Capture the cell that displays the provided text and extract its (X, Y) central coordinate. 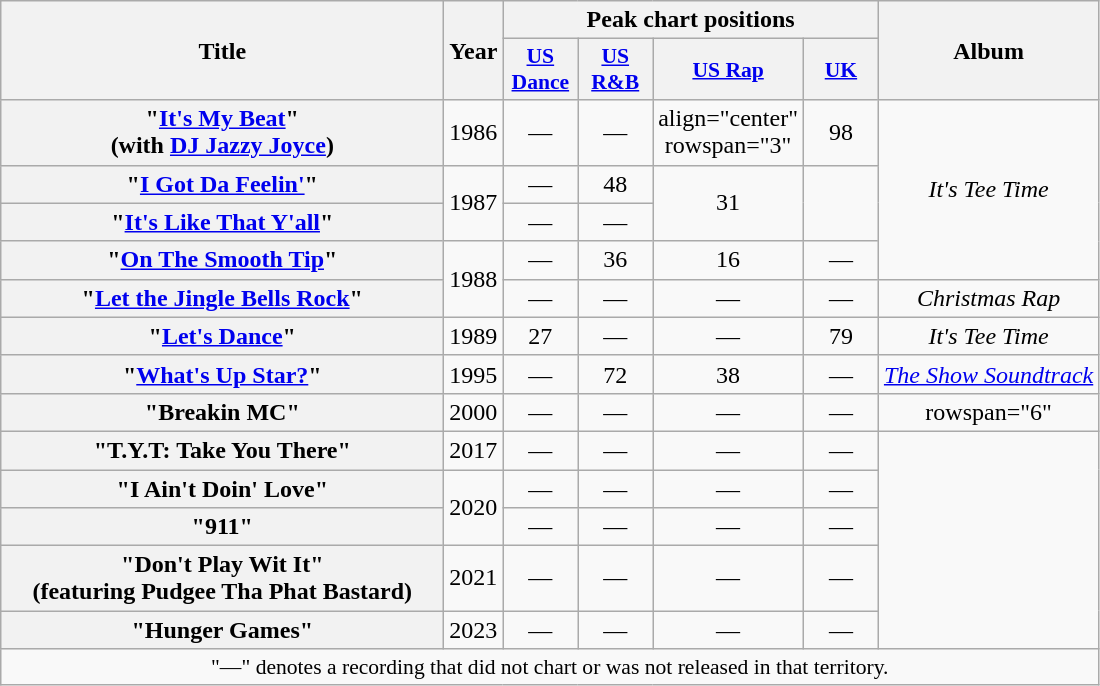
align="center" rowspan="3" (728, 132)
1995 (474, 374)
1989 (474, 336)
"T.Y.T: Take You There" (222, 450)
Title (222, 50)
US Dance (540, 70)
Peak chart positions (691, 20)
rowspan="6" (988, 412)
38 (728, 374)
"Breakin MC" (222, 412)
The Show Soundtrack (988, 374)
"Hunger Games" (222, 630)
US R&B (616, 70)
27 (540, 336)
2017 (474, 450)
"On The Smooth Tip" (222, 260)
"911" (222, 527)
31 (728, 203)
79 (840, 336)
2021 (474, 578)
1987 (474, 203)
2020 (474, 508)
1986 (474, 132)
"I Got Da Feelin'" (222, 184)
UK (840, 70)
2000 (474, 412)
98 (840, 132)
2023 (474, 630)
Album (988, 50)
"Don't Play Wit It"(featuring Pudgee Tha Phat Bastard) (222, 578)
48 (616, 184)
"What's Up Star?" (222, 374)
"It's My Beat"(with DJ Jazzy Joyce) (222, 132)
"I Ain't Doin' Love" (222, 489)
"—" denotes a recording that did not chart or was not released in that territory. (550, 667)
Christmas Rap (988, 298)
72 (616, 374)
"Let's Dance" (222, 336)
1988 (474, 279)
"Let the Jingle Bells Rock" (222, 298)
"It's Like That Y'all" (222, 222)
US Rap (728, 70)
Year (474, 50)
16 (728, 260)
36 (616, 260)
